Detect which cell encompasses the target text, then output its (x, y) center coordinate. 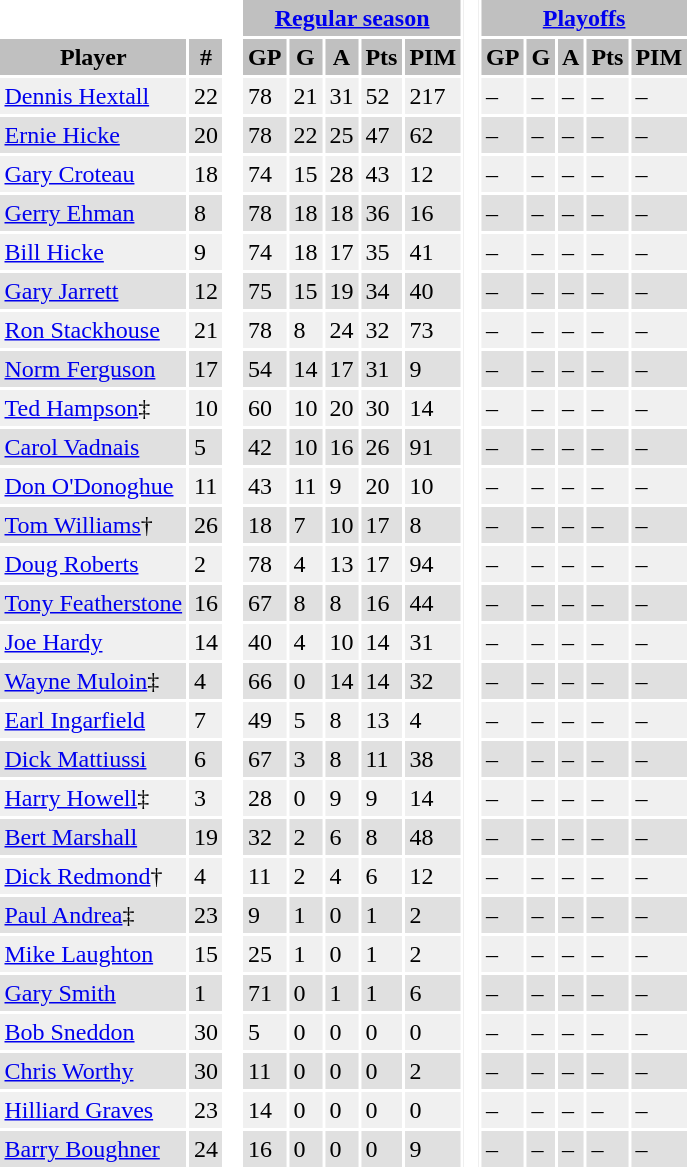
Tom Williams† (94, 525)
Gerry Ehman (94, 213)
91 (433, 447)
Gary Jarrett (94, 291)
Dick Mattiussi (94, 759)
Don O'Donoghue (94, 486)
Barry Boughner (94, 1149)
94 (433, 564)
Norm Ferguson (94, 369)
54 (265, 369)
Ted Hampson‡ (94, 408)
Paul Andrea‡ (94, 915)
71 (265, 993)
34 (382, 291)
Earl Ingarfield (94, 720)
Dennis Hextall (94, 96)
73 (433, 330)
Ernie Hicke (94, 135)
Player (94, 57)
Hilliard Graves (94, 1110)
36 (382, 213)
Wayne Muloin‡ (94, 681)
Regular season (352, 18)
Dick Redmond† (94, 876)
47 (382, 135)
# (206, 57)
38 (433, 759)
75 (265, 291)
Tony Featherstone (94, 603)
Doug Roberts (94, 564)
Gary Smith (94, 993)
44 (433, 603)
60 (265, 408)
48 (433, 837)
66 (265, 681)
52 (382, 96)
217 (433, 96)
Ron Stackhouse (94, 330)
Carol Vadnais (94, 447)
Playoffs (584, 18)
Bert Marshall (94, 837)
41 (433, 252)
35 (382, 252)
42 (265, 447)
Mike Laughton (94, 954)
Harry Howell‡ (94, 798)
Chris Worthy (94, 1071)
Bob Sneddon (94, 1032)
49 (265, 720)
62 (433, 135)
Gary Croteau (94, 174)
Bill Hicke (94, 252)
Joe Hardy (94, 642)
